Identify which cell holds the provided text, then report its [x, y] central coordinate. 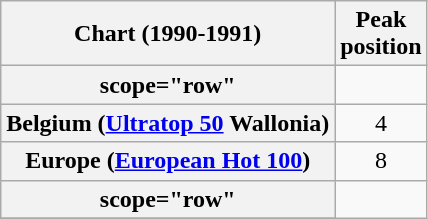
Peakposition [381, 34]
8 [381, 161]
4 [381, 123]
Belgium (Ultratop 50 Wallonia) [168, 123]
Europe (European Hot 100) [168, 161]
Chart (1990-1991) [168, 34]
